Return (x, y) of the center of cell containing provided text 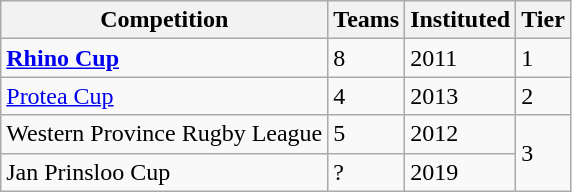
2 (544, 96)
3 (544, 153)
4 (366, 96)
Jan Prinsloo Cup (164, 172)
Teams (366, 20)
1 (544, 58)
2012 (460, 134)
5 (366, 134)
Tier (544, 20)
2019 (460, 172)
Competition (164, 20)
8 (366, 58)
Instituted (460, 20)
2013 (460, 96)
2011 (460, 58)
Western Province Rugby League (164, 134)
Rhino Cup (164, 58)
? (366, 172)
Protea Cup (164, 96)
